Search for the cell housing the specified text and yield its [x, y] center coordinate. 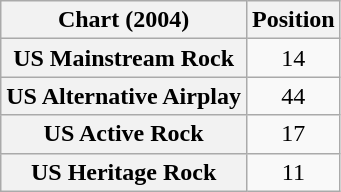
US Alternative Airplay [124, 96]
US Heritage Rock [124, 172]
US Mainstream Rock [124, 58]
11 [293, 172]
44 [293, 96]
US Active Rock [124, 134]
14 [293, 58]
Position [293, 20]
Chart (2004) [124, 20]
17 [293, 134]
